Determine the [x, y] coordinate at the center of the cell enclosing the given text.  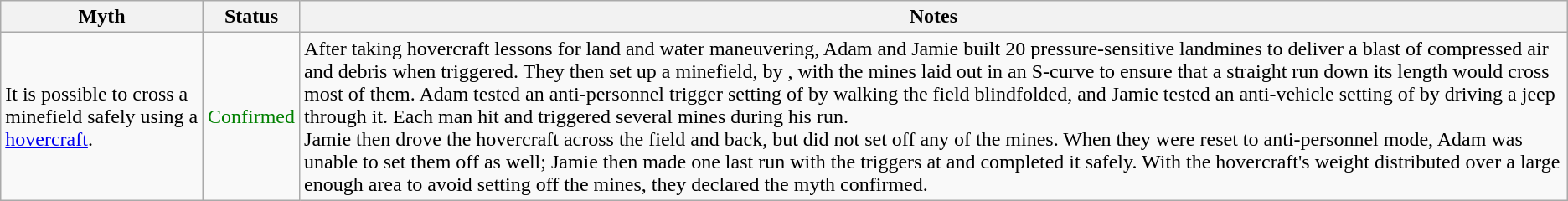
Confirmed [251, 116]
Status [251, 17]
Notes [934, 17]
Myth [102, 17]
It is possible to cross a minefield safely using a hovercraft. [102, 116]
